Return the (x, y) coordinate for the center point of the cell that contains the specified text.  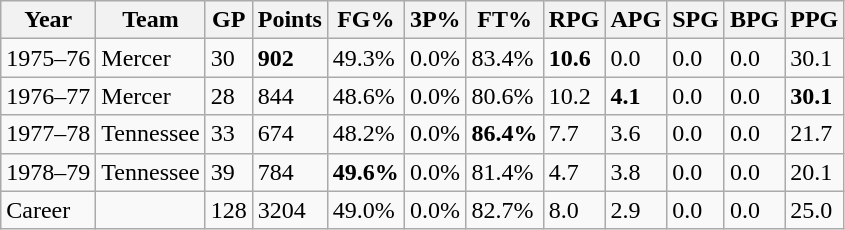
49.0% (366, 210)
10.2 (574, 96)
86.4% (504, 134)
Team (150, 20)
PPG (814, 20)
Points (290, 20)
FG% (366, 20)
3.6 (636, 134)
83.4% (504, 58)
BPG (754, 20)
3P% (435, 20)
20.1 (814, 172)
82.7% (504, 210)
2.9 (636, 210)
APG (636, 20)
1976–77 (48, 96)
SPG (696, 20)
8.0 (574, 210)
30 (228, 58)
80.6% (504, 96)
49.3% (366, 58)
81.4% (504, 172)
674 (290, 134)
844 (290, 96)
Career (48, 210)
4.1 (636, 96)
3204 (290, 210)
RPG (574, 20)
128 (228, 210)
48.2% (366, 134)
28 (228, 96)
10.6 (574, 58)
1975–76 (48, 58)
33 (228, 134)
25.0 (814, 210)
Year (48, 20)
48.6% (366, 96)
4.7 (574, 172)
21.7 (814, 134)
1978–79 (48, 172)
49.6% (366, 172)
3.8 (636, 172)
1977–78 (48, 134)
39 (228, 172)
7.7 (574, 134)
FT% (504, 20)
GP (228, 20)
902 (290, 58)
784 (290, 172)
